Capture the cell that displays the provided text and extract its [x, y] central coordinate. 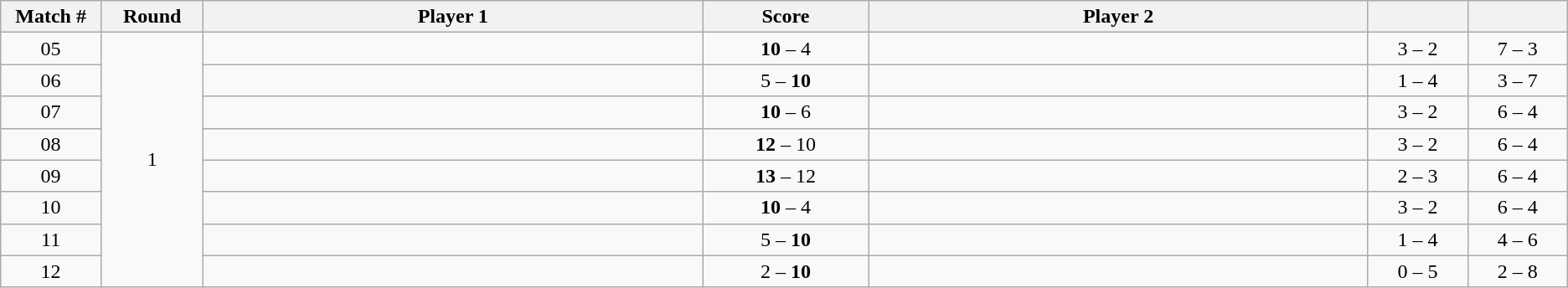
1 [152, 160]
Score [786, 17]
2 – 8 [1518, 271]
3 – 7 [1518, 80]
11 [51, 239]
08 [51, 144]
Player 1 [453, 17]
Player 2 [1118, 17]
10 [51, 208]
4 – 6 [1518, 239]
12 – 10 [786, 144]
07 [51, 112]
Round [152, 17]
2 – 3 [1417, 176]
2 – 10 [786, 271]
12 [51, 271]
Match # [51, 17]
09 [51, 176]
13 – 12 [786, 176]
10 – 6 [786, 112]
06 [51, 80]
05 [51, 49]
0 – 5 [1417, 271]
7 – 3 [1518, 49]
